Pinpoint the cell where the given text exists, returning its [x, y] midpoint coordinate. 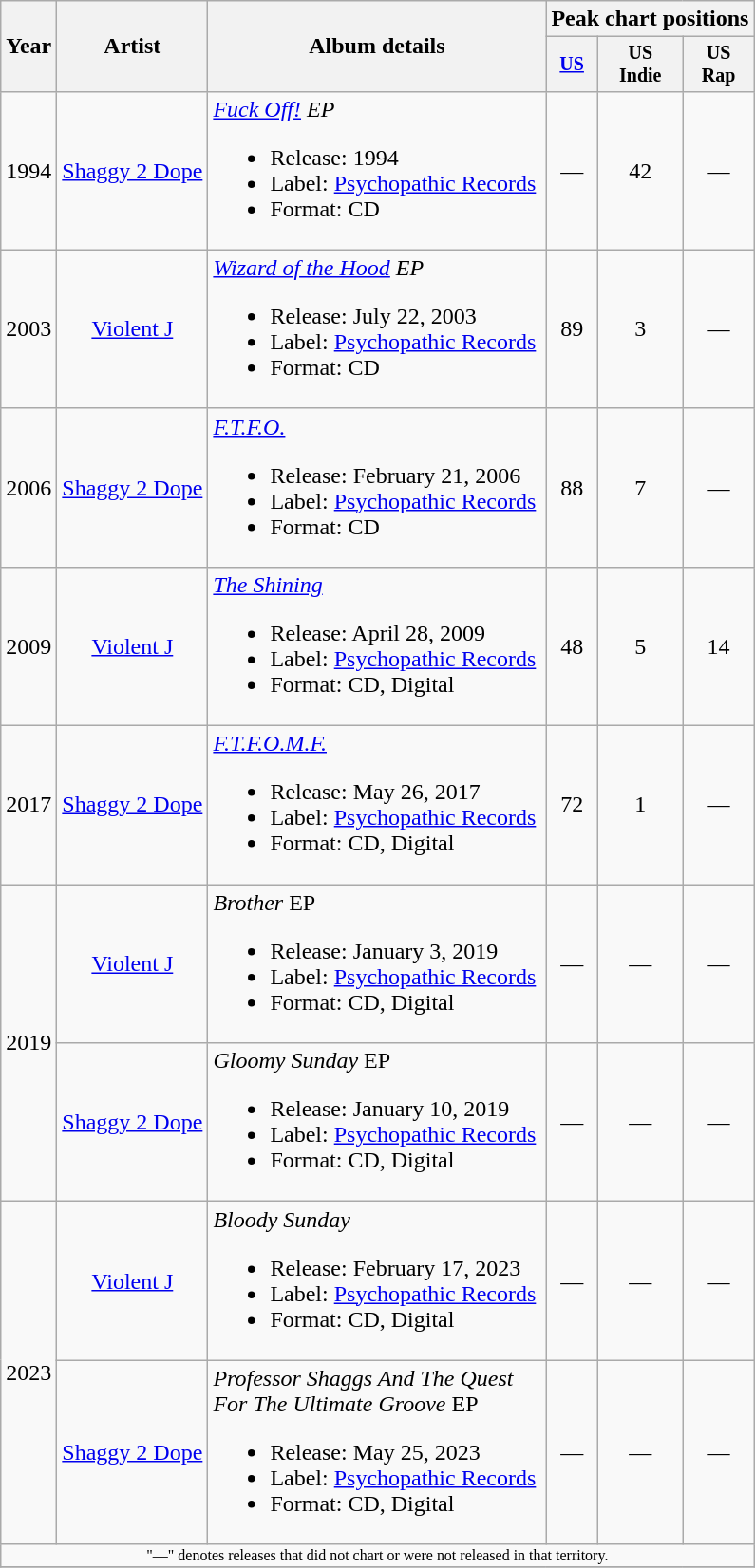
F.T.F.O.M.F.Release: May 26, 2017Label: Psychopathic RecordsFormat: CD, Digital [377, 805]
48 [572, 645]
Fuck Off! EPRelease: 1994Label: Psychopathic RecordsFormat: CD [377, 171]
2019 [28, 1043]
The ShiningRelease: April 28, 2009Label: Psychopathic RecordsFormat: CD, Digital [377, 645]
Peak chart positions [650, 19]
"—" denotes releases that did not chart or were not released in that territory. [378, 1556]
Year [28, 47]
Wizard of the Hood EPRelease: July 22, 2003Label: Psychopathic RecordsFormat: CD [377, 328]
3 [640, 328]
Bloody SundayRelease: February 17, 2023Label: Psychopathic RecordsFormat: CD, Digital [377, 1281]
US Indie [640, 65]
2003 [28, 328]
US [572, 65]
US Rap [718, 65]
F.T.F.O.Release: February 21, 2006Label: Psychopathic RecordsFormat: CD [377, 488]
89 [572, 328]
2009 [28, 645]
2006 [28, 488]
14 [718, 645]
Professor Shaggs And The Quest For The Ultimate Groove EPRelease: May 25, 2023Label: Psychopathic RecordsFormat: CD, Digital [377, 1452]
5 [640, 645]
2017 [28, 805]
72 [572, 805]
7 [640, 488]
1994 [28, 171]
Gloomy Sunday EPRelease: January 10, 2019Label: Psychopathic RecordsFormat: CD, Digital [377, 1122]
88 [572, 488]
Brother EPRelease: January 3, 2019Label: Psychopathic RecordsFormat: CD, Digital [377, 964]
Album details [377, 47]
42 [640, 171]
1 [640, 805]
Artist [133, 47]
2023 [28, 1372]
